Identify which cell holds the provided text, then report its [X, Y] central coordinate. 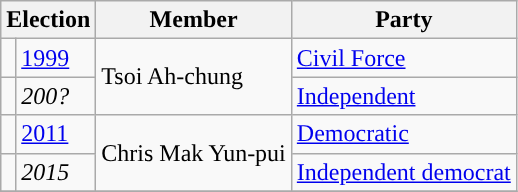
Democratic [404, 134]
2011 [56, 134]
Member [194, 20]
Chris Mak Yun-pui [194, 153]
Civil Force [404, 58]
200? [56, 96]
2015 [56, 172]
Tsoi Ah-chung [194, 77]
1999 [56, 58]
Independent democrat [404, 172]
Party [404, 20]
Election [48, 20]
Independent [404, 96]
